From the cell containing the given text, extract its center point as [X, Y] coordinate. 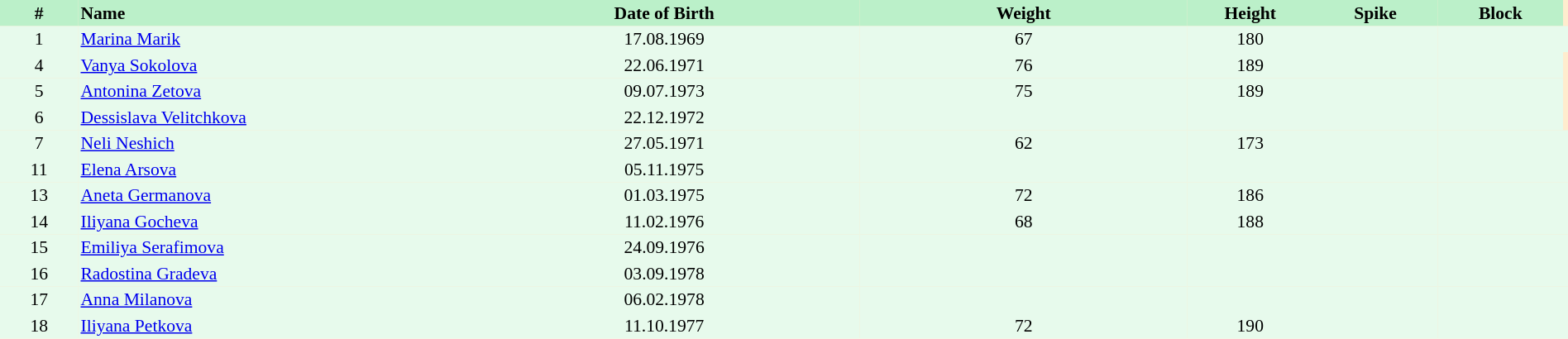
24.09.1976 [664, 248]
Block [1500, 13]
13 [39, 195]
Name [273, 13]
17.08.1969 [664, 40]
188 [1250, 222]
Spike [1374, 13]
03.09.1978 [664, 274]
Radostina Gradeva [273, 274]
7 [39, 144]
18 [39, 326]
4 [39, 65]
Anna Milanova [273, 299]
Height [1250, 13]
15 [39, 248]
11.10.1977 [664, 326]
01.03.1975 [664, 195]
06.02.1978 [664, 299]
75 [1024, 91]
Emiliya Serafimova [273, 248]
Marina Marik [273, 40]
Weight [1024, 13]
5 [39, 91]
14 [39, 222]
180 [1250, 40]
Iliyana Petkova [273, 326]
Aneta Germanova [273, 195]
173 [1250, 144]
Date of Birth [664, 13]
27.05.1971 [664, 144]
# [39, 13]
6 [39, 117]
68 [1024, 222]
186 [1250, 195]
09.07.1973 [664, 91]
76 [1024, 65]
Iliyana Gocheva [273, 222]
16 [39, 274]
67 [1024, 40]
Dessislava Velitchkova [273, 117]
Antonina Zetova [273, 91]
11 [39, 169]
1 [39, 40]
Elena Arsova [273, 169]
17 [39, 299]
Neli Neshich [273, 144]
190 [1250, 326]
05.11.1975 [664, 169]
22.06.1971 [664, 65]
62 [1024, 144]
22.12.1972 [664, 117]
Vanya Sokolova [273, 65]
11.02.1976 [664, 222]
